For the text-containing cell, return its midpoint in [x, y] coordinate format. 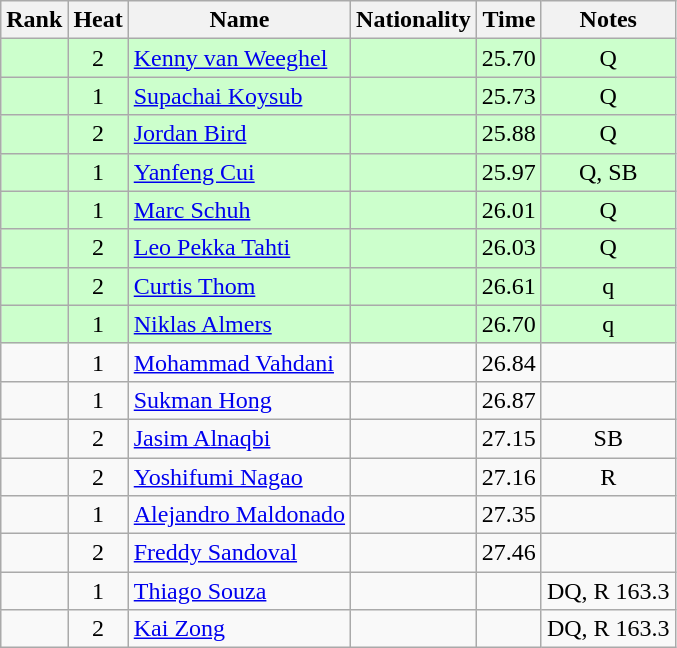
Niklas Almers [239, 324]
27.46 [508, 553]
Heat [98, 20]
Curtis Thom [239, 286]
Leo Pekka Tahti [239, 248]
26.70 [508, 324]
Time [508, 20]
27.16 [508, 477]
Yanfeng Cui [239, 172]
Jasim Alnaqbi [239, 438]
Alejandro Maldonado [239, 515]
Supachai Koysub [239, 96]
Notes [608, 20]
SB [608, 438]
Jordan Bird [239, 134]
26.61 [508, 286]
Kai Zong [239, 629]
Yoshifumi Nagao [239, 477]
27.35 [508, 515]
26.03 [508, 248]
Sukman Hong [239, 400]
Freddy Sandoval [239, 553]
Nationality [414, 20]
25.97 [508, 172]
R [608, 477]
25.73 [508, 96]
25.88 [508, 134]
Mohammad Vahdani [239, 362]
25.70 [508, 58]
Kenny van Weeghel [239, 58]
26.87 [508, 400]
Q, SB [608, 172]
26.84 [508, 362]
Rank [34, 20]
Name [239, 20]
26.01 [508, 210]
Thiago Souza [239, 591]
Marc Schuh [239, 210]
27.15 [508, 438]
